Search for the cell housing the specified text and yield its [x, y] center coordinate. 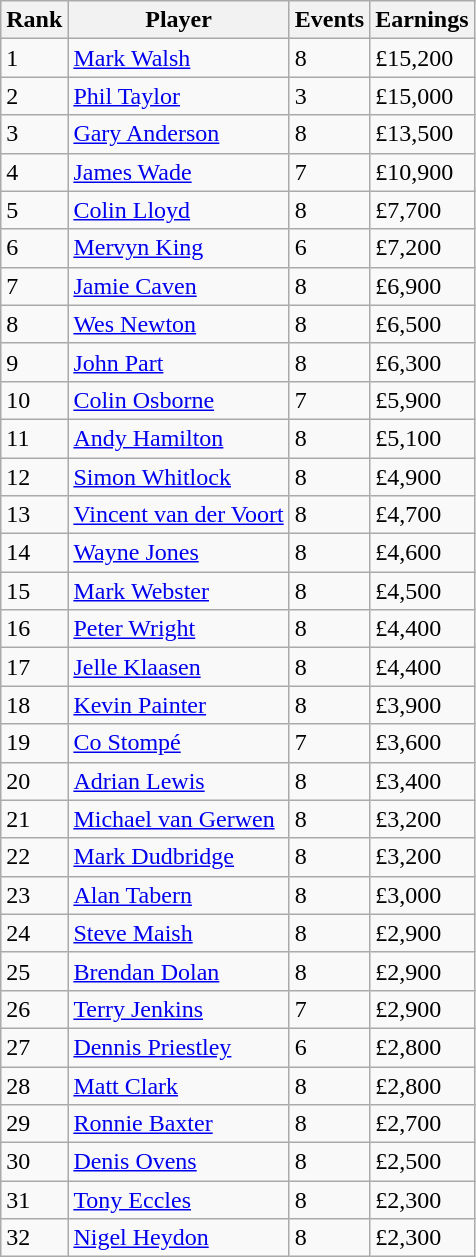
Mark Walsh [178, 58]
£5,900 [422, 400]
12 [34, 477]
11 [34, 438]
19 [34, 743]
Nigel Heydon [178, 1238]
Mark Dudbridge [178, 857]
Steve Maish [178, 933]
20 [34, 781]
Michael van Gerwen [178, 819]
10 [34, 400]
Phil Taylor [178, 96]
£4,600 [422, 553]
Mervyn King [178, 248]
1 [34, 58]
£3,000 [422, 895]
Tony Eccles [178, 1200]
13 [34, 515]
Dennis Priestley [178, 1047]
Rank [34, 20]
Gary Anderson [178, 134]
£5,100 [422, 438]
Brendan Dolan [178, 971]
15 [34, 591]
£15,200 [422, 58]
31 [34, 1200]
Events [329, 20]
£4,900 [422, 477]
£7,700 [422, 210]
£10,900 [422, 172]
£3,400 [422, 781]
Co Stompé [178, 743]
£15,000 [422, 96]
£4,700 [422, 515]
4 [34, 172]
14 [34, 553]
2 [34, 96]
23 [34, 895]
32 [34, 1238]
£7,200 [422, 248]
Mark Webster [178, 591]
Terry Jenkins [178, 1009]
Andy Hamilton [178, 438]
£2,500 [422, 1162]
29 [34, 1124]
Earnings [422, 20]
£6,900 [422, 286]
22 [34, 857]
Jelle Klaasen [178, 667]
£6,500 [422, 324]
21 [34, 819]
17 [34, 667]
John Part [178, 362]
Colin Lloyd [178, 210]
Ronnie Baxter [178, 1124]
James Wade [178, 172]
£3,900 [422, 705]
Kevin Painter [178, 705]
Player [178, 20]
Wes Newton [178, 324]
9 [34, 362]
Matt Clark [178, 1085]
16 [34, 629]
Colin Osborne [178, 400]
£3,600 [422, 743]
£4,500 [422, 591]
Adrian Lewis [178, 781]
Peter Wright [178, 629]
30 [34, 1162]
5 [34, 210]
Wayne Jones [178, 553]
25 [34, 971]
18 [34, 705]
Jamie Caven [178, 286]
Vincent van der Voort [178, 515]
Simon Whitlock [178, 477]
27 [34, 1047]
26 [34, 1009]
24 [34, 933]
28 [34, 1085]
£6,300 [422, 362]
Denis Ovens [178, 1162]
Alan Tabern [178, 895]
£13,500 [422, 134]
£2,700 [422, 1124]
